Return [X, Y] of the center of cell containing provided text 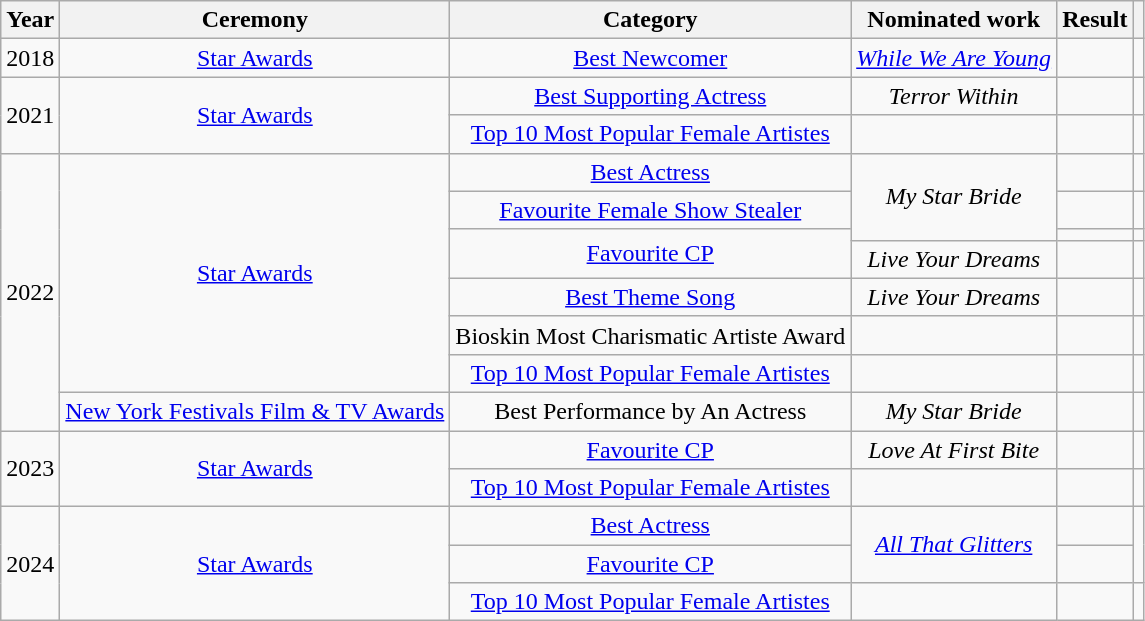
New York Festivals Film & TV Awards [255, 411]
2021 [30, 115]
Best Theme Song [650, 297]
Result [1095, 20]
Best Newcomer [650, 58]
While We Are Young [954, 58]
Nominated work [954, 20]
2022 [30, 292]
All That Glitters [954, 545]
Best Supporting Actress [650, 96]
Love At First Bite [954, 449]
Year [30, 20]
Terror Within [954, 96]
Favourite Female Show Stealer [650, 210]
Ceremony [255, 20]
2023 [30, 468]
Bioskin Most Charismatic Artiste Award [650, 335]
2018 [30, 58]
Category [650, 20]
Best Performance by An Actress [650, 411]
2024 [30, 564]
